Return the (x, y) coordinate for the center point of the cell that contains the specified text.  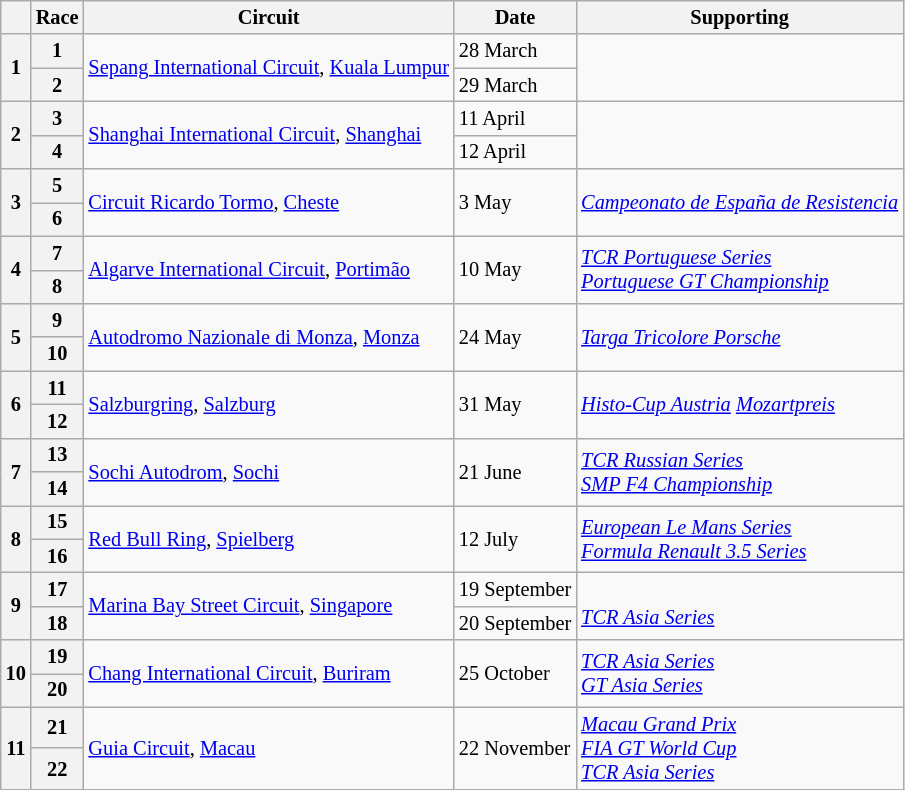
Supporting (740, 17)
13 (58, 455)
29 March (515, 85)
TCR Portuguese SeriesPortuguese GT Championship (740, 270)
Red Bull Ring, Spielberg (268, 538)
18 (58, 623)
20 (58, 690)
22 November (515, 748)
Algarve International Circuit, Portimão (268, 270)
11 April (515, 118)
Autodromo Nazionale di Monza, Monza (268, 336)
14 (58, 489)
European Le Mans SeriesFormula Renault 3.5 Series (740, 538)
Sepang International Circuit, Kuala Lumpur (268, 68)
Sochi Autodrom, Sochi (268, 472)
TCR Asia Series (740, 606)
19 September (515, 589)
19 (58, 657)
Shanghai International Circuit, Shanghai (268, 134)
Date (515, 17)
Histo-Cup Austria Mozartpreis (740, 404)
Guia Circuit, Macau (268, 748)
28 March (515, 51)
Marina Bay Street Circuit, Singapore (268, 606)
17 (58, 589)
22 (58, 768)
10 May (515, 270)
12 July (515, 538)
Campeonato de España de Resistencia (740, 202)
Circuit (268, 17)
25 October (515, 674)
TCR Russian SeriesSMP F4 Championship (740, 472)
15 (58, 522)
Circuit Ricardo Tormo, Cheste (268, 202)
Salzburgring, Salzburg (268, 404)
Race (58, 17)
Chang International Circuit, Buriram (268, 674)
20 September (515, 623)
21 (58, 728)
TCR Asia SeriesGT Asia Series (740, 674)
Macau Grand PrixFIA GT World CupTCR Asia Series (740, 748)
12 April (515, 152)
24 May (515, 336)
Targa Tricolore Porsche (740, 336)
3 May (515, 202)
16 (58, 556)
31 May (515, 404)
12 (58, 421)
21 June (515, 472)
